Find where the given text appears and provide that cell's center as [X, Y] coordinate. 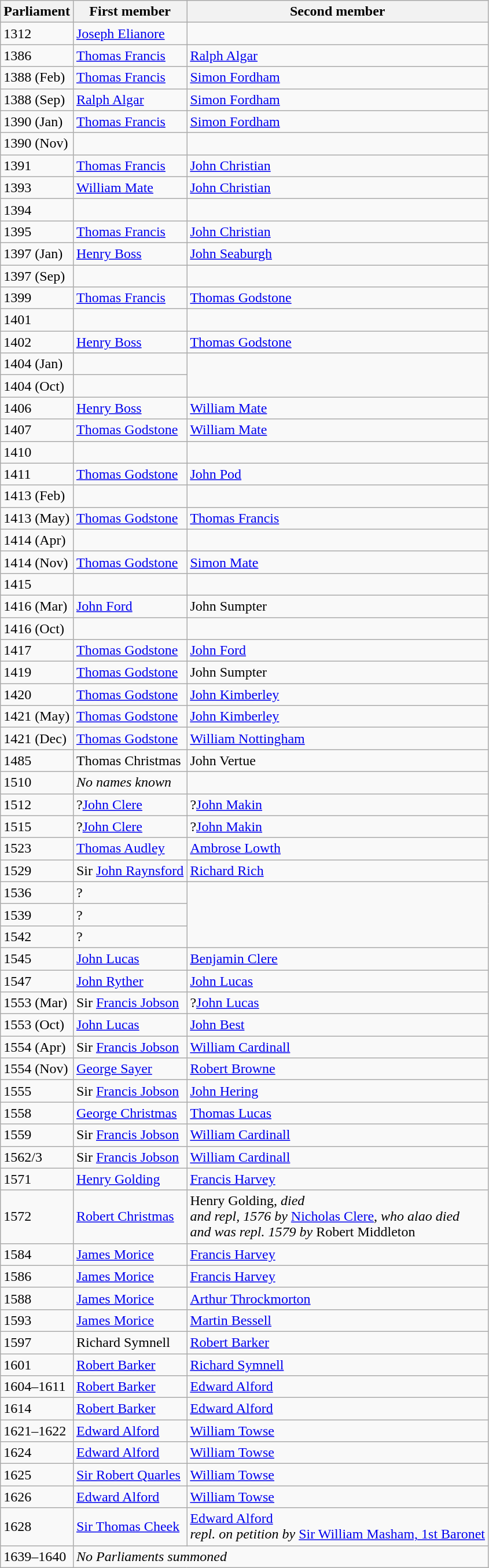
1413 (May) [37, 518]
1399 [37, 298]
1388 (Sep) [37, 100]
Simon Mate [338, 562]
Joseph Elianore [130, 34]
Henry Golding [130, 1179]
1404 (Jan) [37, 364]
1395 [37, 232]
1402 [37, 342]
1554 (Nov) [37, 1069]
Edward Alford repl. on petition by Sir William Masham, 1st Baronet [338, 1527]
1388 (Feb) [37, 78]
No names known [130, 783]
1390 (Nov) [37, 144]
1390 (Jan) [37, 122]
1547 [37, 981]
1593 [37, 1320]
1391 [37, 166]
1393 [37, 188]
1562/3 [37, 1157]
Thomas Audley [130, 849]
1421 (May) [37, 717]
John Ryther [130, 981]
1545 [37, 959]
1614 [37, 1409]
John Vertue [338, 761]
1624 [37, 1453]
1416 (Mar) [37, 606]
1406 [37, 408]
Thomas Lucas [338, 1113]
Sir Robert Quarles [130, 1475]
1553 (Oct) [37, 1025]
1413 (Feb) [37, 496]
1628 [37, 1527]
1410 [37, 452]
1542 [37, 937]
No Parliaments summoned [280, 1556]
1539 [37, 915]
1554 (Apr) [37, 1047]
Ambrose Lowth [338, 849]
1419 [37, 673]
1397 (Jan) [37, 254]
1485 [37, 761]
1417 [37, 651]
Martin Bessell [338, 1320]
George Sayer [130, 1069]
1529 [37, 871]
1626 [37, 1497]
1559 [37, 1135]
1601 [37, 1364]
1604–1611 [37, 1387]
1571 [37, 1179]
1421 (Dec) [37, 739]
1572 [37, 1217]
William Nottingham [338, 739]
1621–1622 [37, 1431]
John Pod [338, 474]
John Seaburgh [338, 254]
1515 [37, 827]
1558 [37, 1113]
John Hering [338, 1091]
Henry Golding, died and repl, 1576 by Nicholas Clere, who alao died and was repl. 1579 by Robert Middleton [338, 1217]
Thomas Christmas [130, 761]
?John Lucas [338, 1003]
1407 [37, 430]
1414 (Nov) [37, 562]
1625 [37, 1475]
1586 [37, 1276]
1397 (Sep) [37, 276]
1512 [37, 805]
First member [130, 12]
Robert Christmas [130, 1217]
1536 [37, 893]
1404 (Oct) [37, 386]
Sir Thomas Cheek [130, 1527]
1584 [37, 1254]
1411 [37, 474]
1386 [37, 56]
1415 [37, 584]
Benjamin Clere [338, 959]
1553 (Mar) [37, 1003]
1420 [37, 695]
1510 [37, 783]
1555 [37, 1091]
1588 [37, 1298]
John Best [338, 1025]
1597 [37, 1342]
Second member [338, 12]
Parliament [37, 12]
1416 (Oct) [37, 628]
1523 [37, 849]
George Christmas [130, 1113]
Robert Browne [338, 1069]
Sir John Raynsford [130, 871]
1414 (Apr) [37, 540]
1394 [37, 210]
Richard Rich [338, 871]
Arthur Throckmorton [338, 1298]
1312 [37, 34]
1401 [37, 320]
1639–1640 [37, 1556]
